Provide the (X, Y) coordinate of the cell's center where the given text is located.  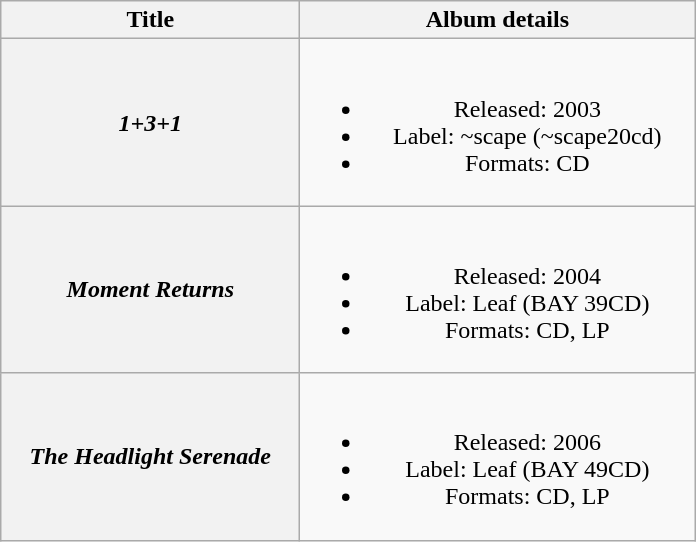
Released: 2003Label: ~scape (~scape20cd)Formats: CD (498, 122)
Released: 2004Label: Leaf (BAY 39CD)Formats: CD, LP (498, 290)
The Headlight Serenade (150, 456)
Title (150, 20)
Album details (498, 20)
Moment Returns (150, 290)
1+3+1 (150, 122)
Released: 2006Label: Leaf (BAY 49CD)Formats: CD, LP (498, 456)
